Provide the (X, Y) coordinate of the cell's center where the given text is located.  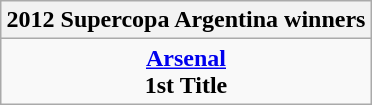
2012 Supercopa Argentina winners (186, 20)
Arsenal1st Title (186, 72)
